Pinpoint the cell where the given text exists, returning its [X, Y] midpoint coordinate. 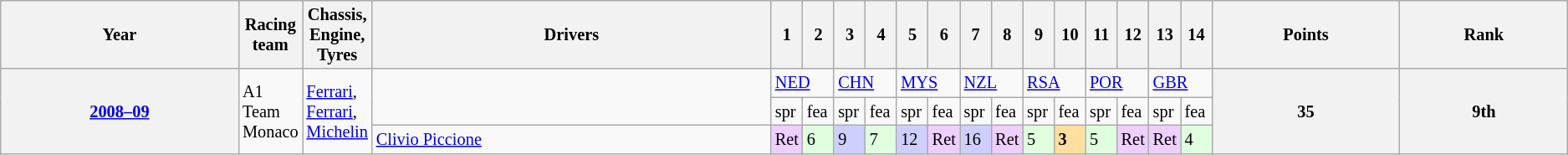
POR [1117, 83]
13 [1165, 34]
Rank [1484, 34]
14 [1196, 34]
Chassis,Engine,Tyres [338, 34]
11 [1101, 34]
GBR [1181, 83]
8 [1007, 34]
RSA [1054, 83]
NZL [992, 83]
Year [120, 34]
1 [787, 34]
35 [1306, 111]
A1 Team Monaco [270, 111]
16 [975, 139]
2008–09 [120, 111]
Drivers [572, 34]
NED [803, 83]
CHN [865, 83]
Points [1306, 34]
9th [1484, 111]
Ferrari,Ferrari,Michelin [338, 111]
10 [1070, 34]
2 [818, 34]
MYS [928, 83]
Racingteam [270, 34]
Clivio Piccione [572, 139]
